Locate the cell with the specified text and output its (x, y) center coordinate. 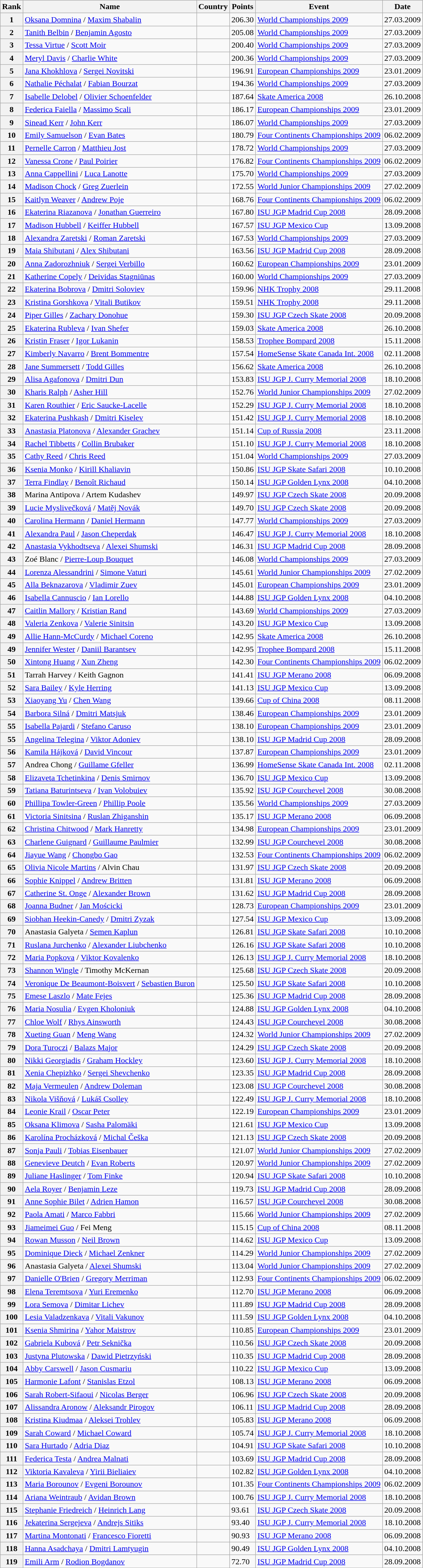
200.36 (242, 58)
127.54 (242, 919)
Ekaterina Rubleva / Ivan Shefer (110, 328)
126.13 (242, 957)
25 (11, 328)
123.08 (242, 1086)
72 (11, 957)
152.76 (242, 392)
121.07 (242, 1150)
15 (11, 200)
112.93 (242, 1279)
126.16 (242, 945)
Terra Findlay / Benoît Richaud (110, 482)
Nathalie Péchalat / Fabian Bourzat (110, 84)
172.55 (242, 187)
90.93 (242, 1536)
63 (11, 842)
144.88 (242, 598)
Paola Amati / Marco Fabbri (110, 1215)
92 (11, 1215)
Tatiana Baturintseva / Ivan Volobuiev (110, 791)
Allie Hann-McCurdy / Michael Coreno (110, 636)
42 (11, 546)
21 (11, 276)
98 (11, 1292)
Genevieve Deutch / Evan Roberts (110, 1163)
187.64 (242, 97)
167.80 (242, 212)
Harmonie Lafont / Stanislas Etzol (110, 1381)
Jiayue Wang / Chongbo Gao (110, 855)
Barbora Silná / Dmitri Matsjuk (110, 713)
56 (11, 752)
86 (11, 1137)
106.11 (242, 1407)
Kamila Hájková / David Vincour (110, 752)
93 (11, 1227)
110.22 (242, 1368)
Ariana Weintraub / Avidan Brown (110, 1497)
Rank (11, 7)
Isabelle Delobel / Olivier Schoenfelder (110, 97)
Maia Shibutani / Alex Shibutani (110, 251)
105.74 (242, 1433)
Emily Samuelson / Evan Bates (110, 135)
90 (11, 1189)
69 (11, 919)
61 (11, 816)
Oksana Domnina / Maxim Shabalin (110, 20)
143.69 (242, 611)
Karen Routhier / Eric Saucke-Lacelle (110, 405)
47 (11, 611)
97 (11, 1279)
31 (11, 405)
Juliane Haslinger / Tom Finke (110, 1176)
16 (11, 212)
125.36 (242, 996)
23.11.2008 (402, 431)
Cathy Reed / Chris Reed (110, 456)
149.97 (242, 495)
151.04 (242, 456)
114.29 (242, 1253)
Karolína Procházková / Michal Češka (110, 1137)
Kristina Kiudmaa / Aleksei Trohlev (110, 1420)
196.91 (242, 71)
Shannon Wingle / Timothy McKernan (110, 970)
13 (11, 174)
Jiameimei Guo / Fei Meng (110, 1227)
Jane Summersett / Todd Gilles (110, 366)
105.83 (242, 1420)
Anna Zadorozhniuk / Sergei Verbillo (110, 264)
23 (11, 302)
41 (11, 533)
30 (11, 392)
79 (11, 1047)
135.17 (242, 816)
153.83 (242, 379)
14 (11, 187)
Veronique De Beaumont-Boisvert / Sebastien Buron (110, 983)
90.49 (242, 1548)
Ksenia Shmirina / Yahor Maistrov (110, 1330)
93.61 (242, 1510)
105 (11, 1381)
146.47 (242, 533)
Zoé Blanc / Pierre-Loup Bouquet (110, 559)
Piper Gilles / Zachary Donohue (110, 315)
32 (11, 418)
Vanessa Crone / Paul Poirier (110, 161)
110.85 (242, 1330)
102.82 (242, 1471)
124.29 (242, 1047)
138.46 (242, 713)
141.13 (242, 688)
Dominique Dieck / Michael Zenkner (110, 1253)
118 (11, 1548)
22 (11, 289)
Catherine St. Onge / Alexander Brown (110, 893)
107 (11, 1407)
147.77 (242, 521)
194.36 (242, 84)
89 (11, 1176)
68 (11, 906)
121.61 (242, 1124)
67 (11, 893)
Meryl Davis / Charlie White (110, 58)
Anne Sophie Bilet / Adrien Hamon (110, 1202)
117 (11, 1536)
Kimberly Navarro / Brent Bommentre (110, 353)
Ksenia Monko / Kirill Khaliavin (110, 469)
116.57 (242, 1202)
113 (11, 1484)
124.43 (242, 1022)
205.08 (242, 32)
106.96 (242, 1394)
Alissandra Aronow / Aleksandr Pirogov (110, 1407)
Sara Hurtado / Adria Diaz (110, 1446)
156.62 (242, 366)
Justyna Plutowska / Dawid Pietrzyński (110, 1356)
160.00 (242, 276)
26 (11, 341)
70 (11, 932)
Jana Khokhlova / Sergei Novitski (110, 71)
Sophie Knippel / Andrew Britten (110, 880)
24 (11, 315)
18 (11, 238)
141.41 (242, 675)
64 (11, 855)
73 (11, 970)
110.56 (242, 1343)
Caitlin Mallory / Kristian Rand (110, 611)
75 (11, 996)
Olivia Nicole Martins / Alvin Chau (110, 868)
Emese Laszlo / Mate Fejes (110, 996)
Xiaoyang Yu / Chen Wang (110, 700)
Alla Beknazarova / Vladimir Zuev (110, 585)
186.17 (242, 109)
110 (11, 1446)
145.01 (242, 585)
115.15 (242, 1227)
51 (11, 675)
84 (11, 1112)
Martina Montonati / Francesco Fioretti (110, 1536)
186.07 (242, 122)
150.86 (242, 469)
Leonie Krail / Oscar Peter (110, 1112)
Ekaterina Riazanova / Jonathan Guerreiro (110, 212)
Valeria Zenkova / Valerie Sinitsin (110, 623)
Isabella Pajardi / Stefano Caruso (110, 726)
33 (11, 431)
40 (11, 521)
3 (11, 45)
134.98 (242, 829)
Maria Popkova / Viktor Kovalenko (110, 957)
135.56 (242, 803)
44 (11, 572)
88 (11, 1163)
Chloe Wolf / Rhys Ainsworth (110, 1022)
Anastasia Platonova / Alexander Grachev (110, 431)
Lora Semova / Dimitar Lichev (110, 1304)
57 (11, 765)
76 (11, 1009)
103 (11, 1356)
Xueting Guan / Meng Wang (110, 1035)
104 (11, 1368)
Carolina Hermann / Daniel Hermann (110, 521)
99 (11, 1304)
36 (11, 469)
11 (11, 148)
53 (11, 700)
124.88 (242, 1009)
29 (11, 379)
Maria Borounov / Evgeni Borounov (110, 1484)
Ekaterina Pushkash / Dmitri Kiselev (110, 418)
Isabella Cannuscio / Ian Lorello (110, 598)
96 (11, 1266)
136.70 (242, 777)
120.97 (242, 1163)
152.29 (242, 405)
119 (11, 1561)
Sarah Robert-Sifaoui / Nicolas Berger (110, 1394)
Sonja Pauli / Tobias Eisenbauer (110, 1150)
159.30 (242, 315)
102 (11, 1343)
121.13 (242, 1137)
Alisa Agafonova / Dmitri Dun (110, 379)
9 (11, 122)
20 (11, 264)
7 (11, 97)
151.42 (242, 418)
106 (11, 1394)
Kaitlyn Weaver / Andrew Poje (110, 200)
101 (11, 1330)
Andrea Chong / Guillame Gfeller (110, 765)
113.04 (242, 1266)
159.51 (242, 302)
Maria Nosulia / Evgen Kholoniuk (110, 1009)
206.30 (242, 20)
Ekaterina Bobrova / Dmitri Soloviev (110, 289)
150.14 (242, 482)
151.14 (242, 431)
Emili Arm / Rodion Bogdanov (110, 1561)
Angelina Telegina / Viktor Adoniev (110, 739)
200.40 (242, 45)
52 (11, 688)
Federica Faiella / Massimo Scali (110, 109)
108.13 (242, 1381)
38 (11, 495)
111.89 (242, 1304)
8 (11, 109)
Xintong Huang / Xun Zheng (110, 662)
Anastasia Galyeta / Semen Kaplun (110, 932)
81 (11, 1073)
123.35 (242, 1073)
Katherine Copely / Deividas Stagniūnas (110, 276)
45 (11, 585)
50 (11, 662)
78 (11, 1035)
19 (11, 251)
142.30 (242, 662)
131.81 (242, 880)
85 (11, 1124)
Oksana Klimova / Sasha Palomäki (110, 1124)
12 (11, 161)
Victoria Sinitsina / Ruslan Zhiganshin (110, 816)
178.72 (242, 148)
71 (11, 945)
Viktoria Kavaleva / Yirii Bieliaiev (110, 1471)
6 (11, 84)
65 (11, 868)
Danielle O'Brien / Gregory Merriman (110, 1279)
Nikola Višňová / Lukáš Csolley (110, 1099)
Pernelle Carron / Matthieu Jost (110, 148)
4 (11, 58)
Alexandra Zaretski / Roman Zaretski (110, 238)
27 (11, 353)
136.99 (242, 765)
Lorenza Alessandrini / Simone Vaturi (110, 572)
159.03 (242, 328)
Hanna Asadchaya / Dmitri Lamtyugin (110, 1548)
Madison Chock / Greg Zuerlein (110, 187)
43 (11, 559)
108 (11, 1420)
Sara Bailey / Kyle Herring (110, 688)
Sinead Kerr / John Kerr (110, 122)
Gabriela Kubová / Petr Seknička (110, 1343)
159.96 (242, 289)
46 (11, 598)
145.61 (242, 572)
Lesia Valadzenkava / Vitali Vakunov (110, 1317)
122.19 (242, 1112)
74 (11, 983)
77 (11, 1022)
1 (11, 20)
Charlene Guignard / Guillaume Paulmier (110, 842)
37 (11, 482)
126.81 (242, 932)
Rowan Musson / Neil Brown (110, 1240)
176.82 (242, 161)
35 (11, 456)
Jennifer Wester / Daniil Barantsev (110, 649)
168.76 (242, 200)
109 (11, 1433)
Tarrah Harvey / Keith Gagnon (110, 675)
94 (11, 1240)
110.35 (242, 1356)
Maja Vermeulen / Andrew Doleman (110, 1086)
131.62 (242, 893)
143.20 (242, 623)
160.62 (242, 264)
59 (11, 791)
2 (11, 32)
Sarah Coward / Michael Coward (110, 1433)
54 (11, 713)
135.92 (242, 791)
132.53 (242, 855)
10 (11, 135)
87 (11, 1150)
Federica Testa / Andrea Malnati (110, 1459)
28 (11, 366)
131.97 (242, 868)
Date (402, 7)
17 (11, 225)
125.50 (242, 983)
Anastasia Galyeta / Alexei Shumski (110, 1266)
72.70 (242, 1561)
Siobhan Heekin-Canedy / Dmitri Zyzak (110, 919)
Phillipa Towler-Green / Phillip Poole (110, 803)
158.53 (242, 341)
95 (11, 1253)
62 (11, 829)
111 (11, 1459)
80 (11, 1060)
115 (11, 1510)
Country (213, 7)
Cup of Russia 2008 (319, 431)
Tessa Virtue / Scott Moir (110, 45)
48 (11, 623)
149.70 (242, 508)
82 (11, 1086)
66 (11, 880)
Kristin Fraser / Igor Lukanin (110, 341)
Christina Chitwood / Mark Hanretty (110, 829)
58 (11, 777)
180.79 (242, 135)
Elizaveta Tchetinkina / Denis Smirnov (110, 777)
125.68 (242, 970)
Kharis Ralph / Asher Hill (110, 392)
Anastasia Vykhodtseva / Alexei Shumski (110, 546)
114 (11, 1497)
114.62 (242, 1240)
93.40 (242, 1523)
Tanith Belbin / Benjamin Agosto (110, 32)
112 (11, 1471)
104.91 (242, 1446)
103.69 (242, 1459)
100.76 (242, 1497)
115.66 (242, 1215)
5 (11, 71)
Jekaterina Sergejeva / Andrejs Sitiks (110, 1523)
Kristina Gorshkova / Vitali Butikov (110, 302)
39 (11, 508)
Points (242, 7)
Name (110, 7)
119.73 (242, 1189)
Abby Carswell / Jason Cusmariu (110, 1368)
Stephanie Friedreich / Heinrich Lang (110, 1510)
101.35 (242, 1484)
Elena Teremtsova / Yuri Eremenko (110, 1292)
146.08 (242, 559)
111.59 (242, 1317)
Lucie Myslivečková / Matěj Novák (110, 508)
163.56 (242, 251)
151.10 (242, 444)
Ruslana Jurchenko / Alexander Liubchenko (110, 945)
124.32 (242, 1035)
34 (11, 444)
Joanna Budner / Jan Mościcki (110, 906)
60 (11, 803)
Dora Turoczi / Balazs Major (110, 1047)
175.70 (242, 174)
91 (11, 1202)
123.60 (242, 1060)
146.31 (242, 546)
139.66 (242, 700)
Rachel Tibbetts / Collin Brubaker (110, 444)
Marina Antipova / Artem Kudashev (110, 495)
128.73 (242, 906)
122.49 (242, 1099)
Aela Royer / Benjamin Leze (110, 1189)
137.87 (242, 752)
116 (11, 1523)
100 (11, 1317)
Xenia Chepizhko / Sergei Shevchenko (110, 1073)
112.70 (242, 1292)
132.99 (242, 842)
167.53 (242, 238)
Anna Cappellini / Luca Lanotte (110, 174)
83 (11, 1099)
157.54 (242, 353)
Alexandra Paul / Jason Cheperdak (110, 533)
Event (319, 7)
Madison Hubbell / Keiffer Hubbell (110, 225)
120.94 (242, 1176)
Nikki Georgiadis / Graham Hockley (110, 1060)
167.57 (242, 225)
